Scan for the cell matching the given text and deliver its (x, y) coordinate at center. 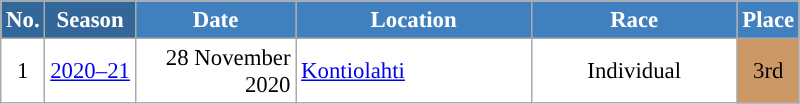
Race (634, 20)
Season (90, 20)
No. (23, 20)
2020–21 (90, 72)
Location (414, 20)
1 (23, 72)
Individual (634, 72)
Date (216, 20)
Kontiolahti (414, 72)
28 November 2020 (216, 72)
3rd (768, 72)
Place (768, 20)
